Pinpoint the cell where the given text exists, returning its (X, Y) midpoint coordinate. 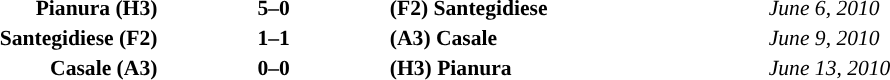
(A3) Casale (576, 38)
1–1 (273, 38)
